Provide the (x, y) coordinate of the cell's center where the given text is located.  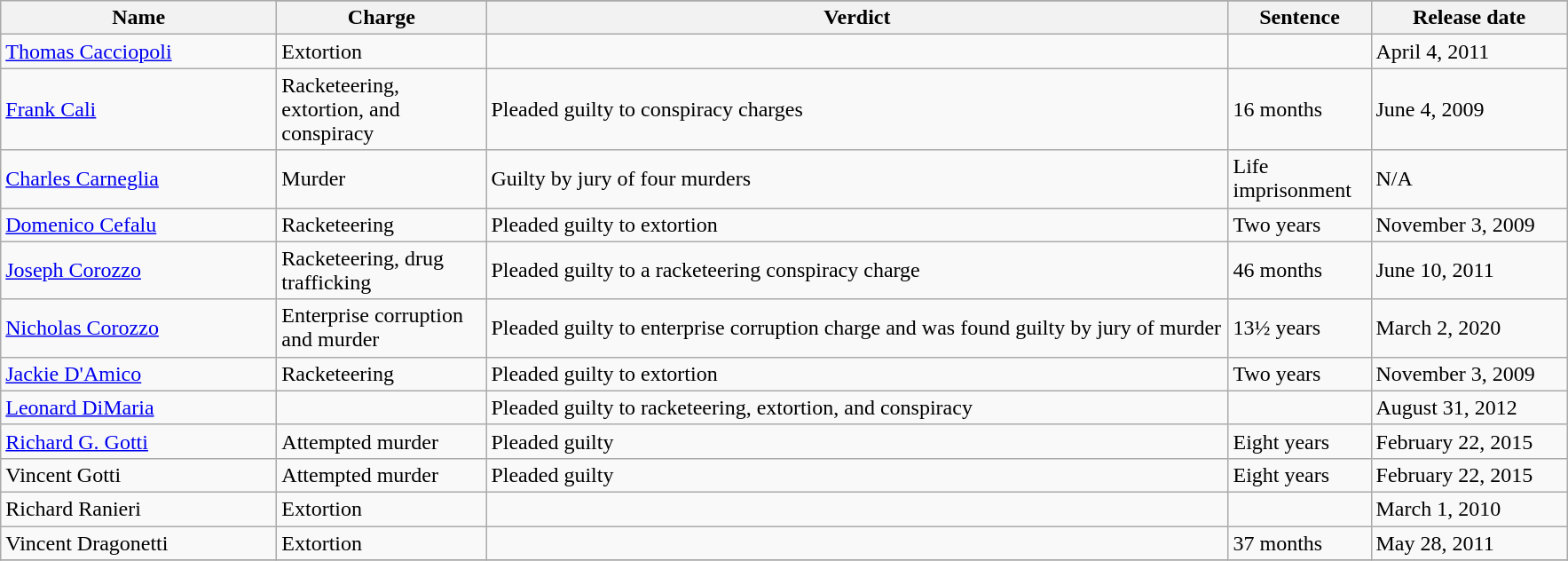
March 2, 2020 (1470, 328)
Leonard DiMaria (138, 407)
Release date (1470, 18)
June 10, 2011 (1470, 270)
Domenico Cefalu (138, 225)
June 4, 2009 (1470, 109)
Joseph Corozzo (138, 270)
Pleaded guilty to a racketeering conspiracy charge (857, 270)
Enterprise corruption and murder (382, 328)
Pleaded guilty to conspiracy charges (857, 109)
37 months (1299, 542)
Vincent Dragonetti (138, 542)
Guilty by jury of four murders (857, 179)
Frank Cali (138, 109)
Charles Carneglia (138, 179)
N/A (1470, 179)
Name (138, 18)
Nicholas Corozzo (138, 328)
Thomas Cacciopoli (138, 51)
Richard Ranieri (138, 509)
Charge (382, 18)
May 28, 2011 (1470, 542)
13½ years (1299, 328)
Racketeering, extortion, and conspiracy (382, 109)
August 31, 2012 (1470, 407)
16 months (1299, 109)
Racketeering, drug trafficking (382, 270)
March 1, 2010 (1470, 509)
Sentence (1299, 18)
Vincent Gotti (138, 475)
Richard G. Gotti (138, 441)
Murder (382, 179)
46 months (1299, 270)
Pleaded guilty to enterprise corruption charge and was found guilty by jury of murder (857, 328)
Pleaded guilty to racketeering, extortion, and conspiracy (857, 407)
April 4, 2011 (1470, 51)
Verdict (857, 18)
Jackie D'Amico (138, 374)
Life imprisonment (1299, 179)
